Identify which cell holds the provided text, then report its (x, y) central coordinate. 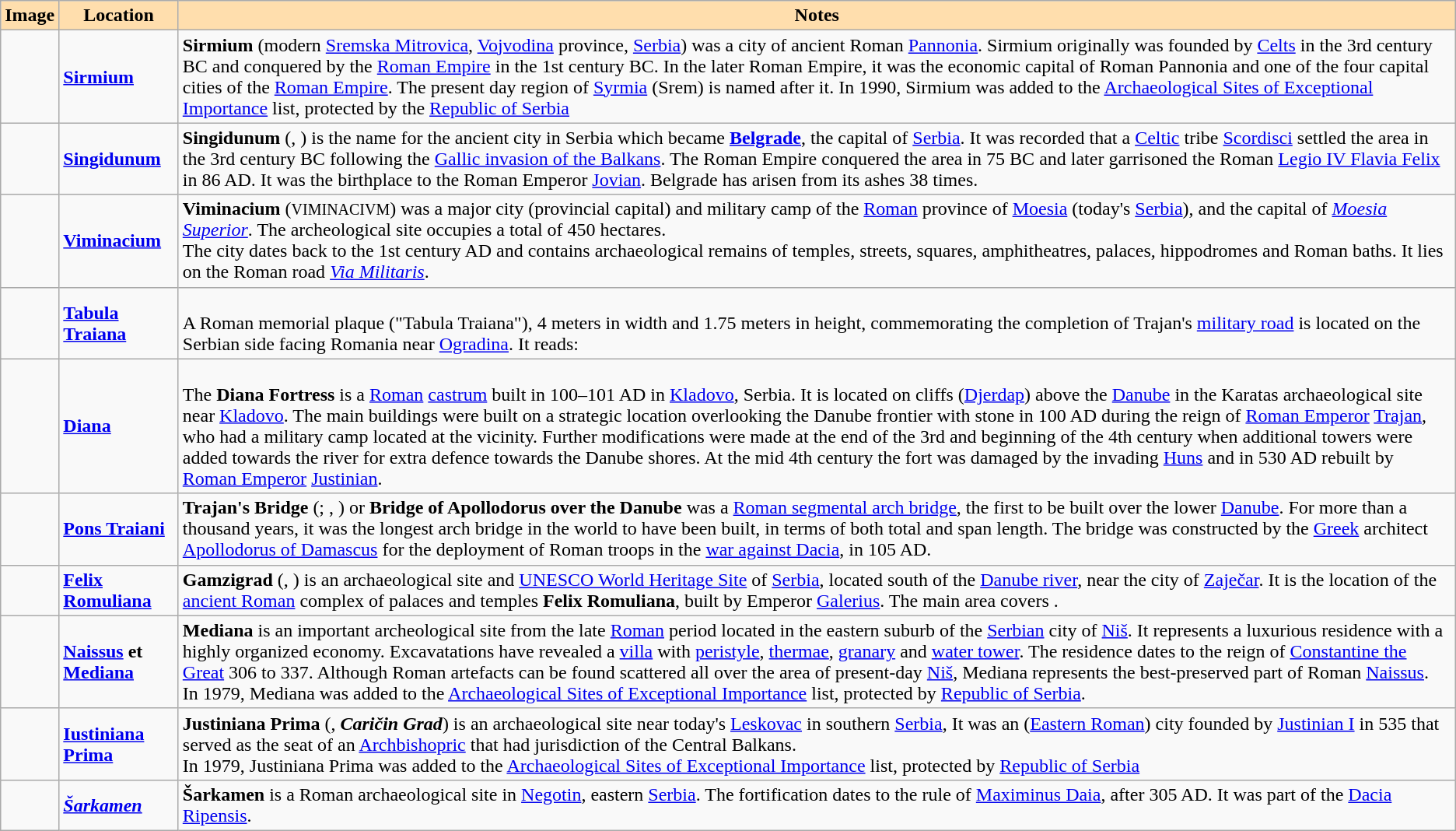
Iustiniana Prima (118, 744)
Image (30, 16)
Singidunum (118, 159)
Sirmium (118, 76)
Notes (817, 16)
Naissus et Mediana (118, 661)
Pons Traiani (118, 529)
Šarkamen (118, 805)
Tabula Traiana (118, 323)
Location (118, 16)
Diana (118, 426)
Viminacium (118, 241)
Felix Romuliana (118, 590)
